Capture the cell that displays the provided text and extract its [X, Y] central coordinate. 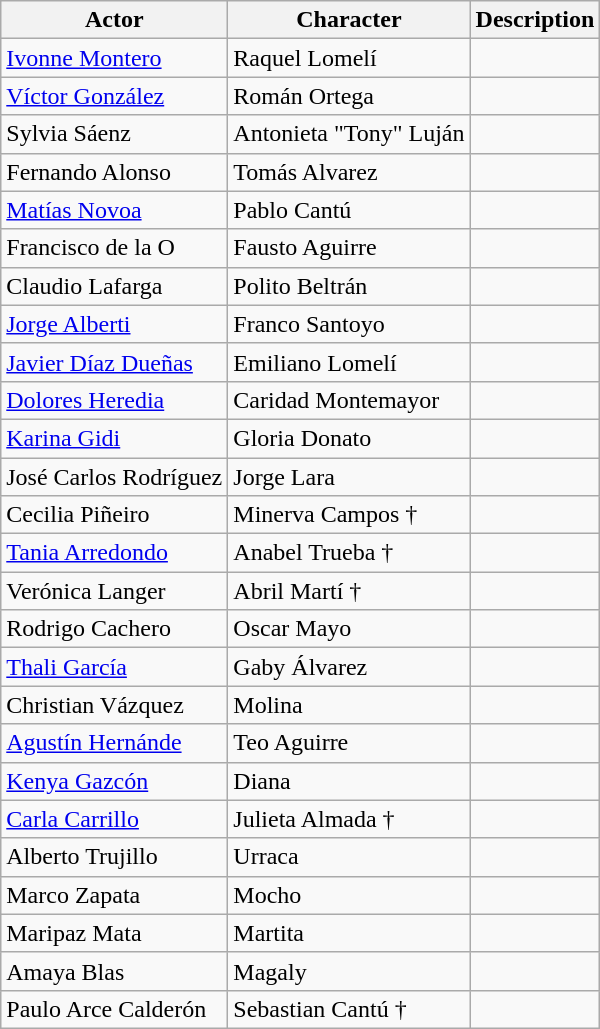
Agustín Hernánde [114, 743]
Magaly [349, 971]
Julieta Almada † [349, 819]
Description [535, 20]
Abril Martí † [349, 591]
Mocho [349, 895]
Tomás Alvarez [349, 172]
Jorge Lara [349, 477]
Gaby Álvarez [349, 667]
Alberto Trujillo [114, 857]
Maripaz Mata [114, 933]
Molina [349, 705]
Kenya Gazcón [114, 781]
Verónica Langer [114, 591]
Urraca [349, 857]
Sebastian Cantú † [349, 1009]
Polito Beltrán [349, 286]
Marco Zapata [114, 895]
José Carlos Rodríguez [114, 477]
Ivonne Montero [114, 58]
Gloria Donato [349, 438]
Víctor González [114, 96]
Sylvia Sáenz [114, 134]
Antonieta "Tony" Luján [349, 134]
Anabel Trueba † [349, 553]
Tania Arredondo [114, 553]
Amaya Blas [114, 971]
Matías Novoa [114, 210]
Pablo Cantú [349, 210]
Fernando Alonso [114, 172]
Román Ortega [349, 96]
Thali García [114, 667]
Raquel Lomelí [349, 58]
Francisco de la O [114, 248]
Actor [114, 20]
Claudio Lafarga [114, 286]
Dolores Heredia [114, 400]
Carla Carrillo [114, 819]
Character [349, 20]
Oscar Mayo [349, 629]
Paulo Arce Calderón [114, 1009]
Christian Vázquez [114, 705]
Rodrigo Cachero [114, 629]
Fausto Aguirre [349, 248]
Franco Santoyo [349, 324]
Jorge Alberti [114, 324]
Karina Gidi [114, 438]
Martita [349, 933]
Cecilia Piñeiro [114, 515]
Teo Aguirre [349, 743]
Emiliano Lomelí [349, 362]
Diana [349, 781]
Javier Díaz Dueñas [114, 362]
Minerva Campos † [349, 515]
Caridad Montemayor [349, 400]
